From the cell containing the given text, extract its center point as (X, Y) coordinate. 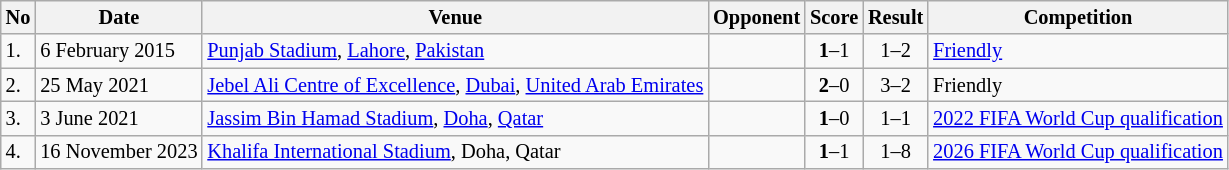
3. (18, 118)
2022 FIFA World Cup qualification (1078, 118)
Opponent (756, 17)
1. (18, 51)
Venue (455, 17)
Result (896, 17)
4. (18, 152)
2026 FIFA World Cup qualification (1078, 152)
Jebel Ali Centre of Excellence, Dubai, United Arab Emirates (455, 85)
Competition (1078, 17)
3–2 (896, 85)
Punjab Stadium, Lahore, Pakistan (455, 51)
1–0 (834, 118)
Jassim Bin Hamad Stadium, Doha, Qatar (455, 118)
3 June 2021 (118, 118)
16 November 2023 (118, 152)
1–8 (896, 152)
Score (834, 17)
6 February 2015 (118, 51)
1–2 (896, 51)
25 May 2021 (118, 85)
2–0 (834, 85)
2. (18, 85)
Date (118, 17)
Khalifa International Stadium, Doha, Qatar (455, 152)
No (18, 17)
